Detect which cell encompasses the target text, then output its (X, Y) center coordinate. 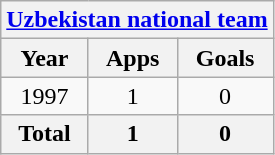
Year (45, 58)
Uzbekistan national team (137, 20)
Total (45, 134)
Apps (132, 58)
1997 (45, 96)
Goals (225, 58)
